Find where the given text appears and provide that cell's center as (X, Y) coordinate. 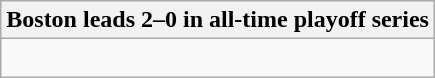
Boston leads 2–0 in all-time playoff series (218, 20)
